Pinpoint the cell where the given text exists, returning its (X, Y) midpoint coordinate. 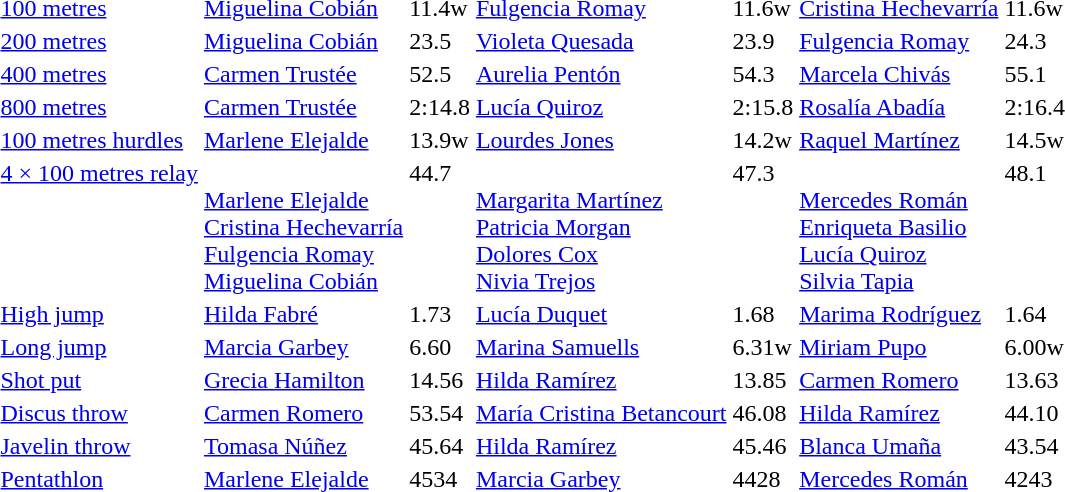
52.5 (440, 74)
Mercedes Román Enriqueta Basilio Lucía Quiroz Silvia Tapia (899, 227)
1.68 (763, 314)
13.85 (763, 380)
23.9 (763, 41)
Marima Rodríguez (899, 314)
23.5 (440, 41)
Marcela Chivás (899, 74)
Aurelia Pentón (601, 74)
14.2w (763, 140)
Marlene Elejalde (303, 140)
Marcia Garbey (303, 347)
44.7 (440, 227)
2:14.8 (440, 107)
46.08 (763, 413)
Marlene Elejalde Cristina Hechevarría Fulgencia Romay Miguelina Cobián (303, 227)
2:15.8 (763, 107)
Raquel Martínez (899, 140)
Blanca Umaña (899, 446)
Rosalía Abadía (899, 107)
Lucía Quiroz (601, 107)
Margarita Martínez Patricia Morgan Dolores Cox Nivia Trejos (601, 227)
Marina Samuells (601, 347)
1.73 (440, 314)
Fulgencia Romay (899, 41)
45.64 (440, 446)
Tomasa Núñez (303, 446)
Grecia Hamilton (303, 380)
Miguelina Cobián (303, 41)
Hilda Fabré (303, 314)
Lucía Duquet (601, 314)
Lourdes Jones (601, 140)
53.54 (440, 413)
14.56 (440, 380)
6.31w (763, 347)
María Cristina Betancourt (601, 413)
54.3 (763, 74)
45.46 (763, 446)
6.60 (440, 347)
13.9w (440, 140)
Violeta Quesada (601, 41)
Miriam Pupo (899, 347)
47.3 (763, 227)
